Scan for the cell matching the given text and deliver its [X, Y] coordinate at center. 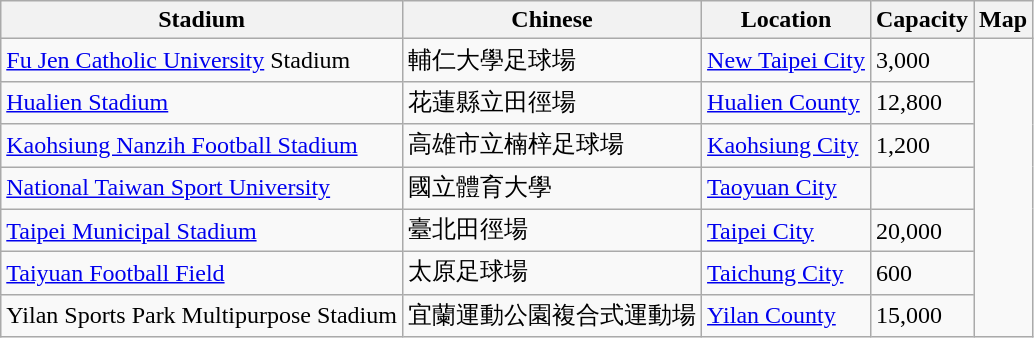
Map [1004, 20]
600 [922, 274]
Taiyuan Football Field [202, 274]
Kaohsiung City [786, 146]
3,000 [922, 60]
Chinese [552, 20]
Location [786, 20]
12,800 [922, 102]
宜蘭運動公園複合式運動場 [552, 316]
Stadium [202, 20]
Taipei City [786, 230]
Hualien Stadium [202, 102]
Hualien County [786, 102]
15,000 [922, 316]
20,000 [922, 230]
Capacity [922, 20]
輔仁大學足球場 [552, 60]
Taoyuan City [786, 188]
Kaohsiung Nanzih Football Stadium [202, 146]
Yilan Sports Park Multipurpose Stadium [202, 316]
Yilan County [786, 316]
花蓮縣立田徑場 [552, 102]
高雄市立楠梓足球場 [552, 146]
New Taipei City [786, 60]
Taipei Municipal Stadium [202, 230]
太原足球場 [552, 274]
Taichung City [786, 274]
1,200 [922, 146]
臺北田徑場 [552, 230]
國立體育大學 [552, 188]
National Taiwan Sport University [202, 188]
Fu Jen Catholic University Stadium [202, 60]
